Locate the cell with the specified text and output its (X, Y) center coordinate. 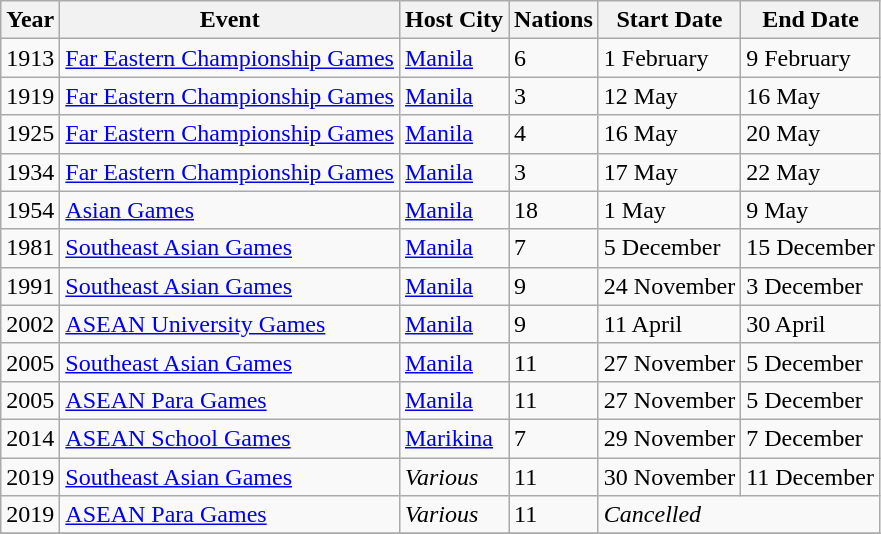
4 (554, 134)
1 May (669, 210)
1919 (30, 96)
12 May (669, 96)
1954 (30, 210)
Marikina (454, 438)
6 (554, 58)
18 (554, 210)
2002 (30, 324)
Event (230, 20)
2014 (30, 438)
7 December (811, 438)
Asian Games (230, 210)
1913 (30, 58)
29 November (669, 438)
Start Date (669, 20)
9 February (811, 58)
Cancelled (739, 515)
11 April (669, 324)
ASEAN School Games (230, 438)
30 November (669, 477)
1934 (30, 172)
11 December (811, 477)
15 December (811, 248)
9 May (811, 210)
End Date (811, 20)
30 April (811, 324)
17 May (669, 172)
1981 (30, 248)
24 November (669, 286)
ASEAN University Games (230, 324)
3 December (811, 286)
1 February (669, 58)
20 May (811, 134)
Host City (454, 20)
Nations (554, 20)
22 May (811, 172)
1991 (30, 286)
1925 (30, 134)
Year (30, 20)
